Determine the [x, y] coordinate at the center of the cell enclosing the given text.  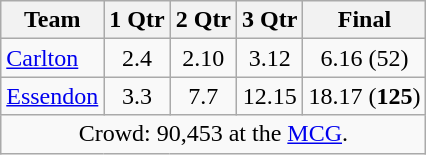
1 Qtr [137, 20]
Carlton [52, 58]
Final [364, 20]
Essendon [52, 96]
12.15 [270, 96]
Team [52, 20]
18.17 (125) [364, 96]
2.4 [137, 58]
3.12 [270, 58]
7.7 [203, 96]
3 Qtr [270, 20]
3.3 [137, 96]
2.10 [203, 58]
Crowd: 90,453 at the MCG. [214, 134]
6.16 (52) [364, 58]
2 Qtr [203, 20]
